Pinpoint the cell where the given text exists, returning its (X, Y) midpoint coordinate. 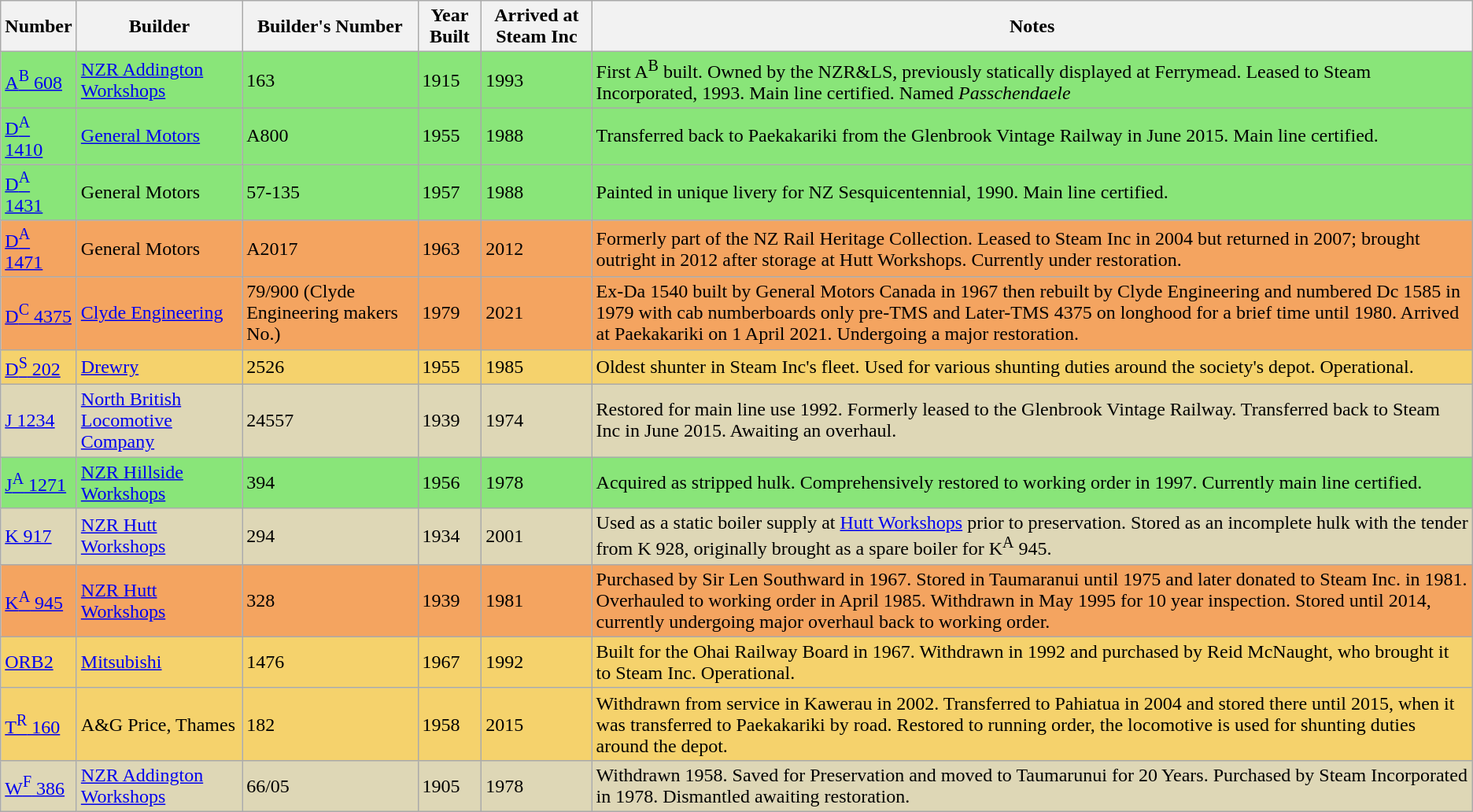
Year Built (450, 27)
DS 202 (39, 367)
1963 (450, 249)
North British Locomotive Company (159, 421)
Acquired as stripped hulk. Comprehensively restored to working order in 1997. Currently main line certified. (1032, 483)
328 (330, 600)
1974 (537, 421)
66/05 (330, 787)
2021 (537, 313)
1981 (537, 600)
JA 1271 (39, 483)
2015 (537, 724)
WF 386 (39, 787)
Transferred back to Paekakariki from the Glenbrook Vintage Railway in June 2015. Main line certified. (1032, 136)
A2017 (330, 249)
Builder's Number (330, 27)
1915 (450, 80)
J 1234 (39, 421)
57-135 (330, 193)
TR 160 (39, 724)
294 (330, 537)
A800 (330, 136)
1985 (537, 367)
Number (39, 27)
DA 1471 (39, 249)
Builder (159, 27)
Arrived at Steam Inc (537, 27)
Mitsubishi (159, 663)
KA 945 (39, 600)
K 917 (39, 537)
Built for the Ohai Railway Board in 1967. Withdrawn in 1992 and purchased by Reid McNaught, who brought it to Steam Inc. Operational. (1032, 663)
1934 (450, 537)
Restored for main line use 1992. Formerly leased to the Glenbrook Vintage Railway. Transferred back to Steam Inc in June 2015. Awaiting an overhaul. (1032, 421)
Painted in unique livery for NZ Sesquicentennial, 1990. Main line certified. (1032, 193)
Clyde Engineering (159, 313)
Oldest shunter in Steam Inc's fleet. Used for various shunting duties around the society's depot. Operational. (1032, 367)
DA 1410 (39, 136)
NZR Hillside Workshops (159, 483)
182 (330, 724)
394 (330, 483)
163 (330, 80)
2526 (330, 367)
1958 (450, 724)
DA 1431 (39, 193)
Drewry (159, 367)
1993 (537, 80)
1957 (450, 193)
1905 (450, 787)
79/900 (Clyde Engineering makers No.) (330, 313)
1992 (537, 663)
1476 (330, 663)
Notes (1032, 27)
1956 (450, 483)
24557 (330, 421)
1967 (450, 663)
2012 (537, 249)
DC 4375 (39, 313)
ORB2 (39, 663)
A&G Price, Thames (159, 724)
2001 (537, 537)
AB 608 (39, 80)
1979 (450, 313)
